Locate the cell with the specified text and output its (X, Y) center coordinate. 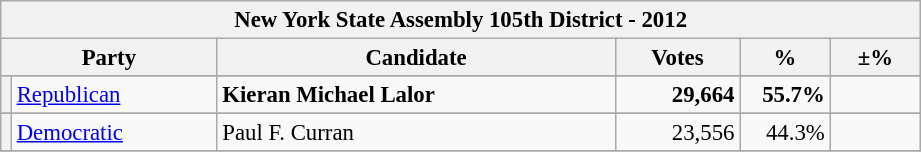
Candidate (416, 58)
55.7% (785, 95)
Democratic (114, 133)
Republican (114, 95)
44.3% (785, 133)
23,556 (678, 133)
Kieran Michael Lalor (416, 95)
±% (875, 58)
New York State Assembly 105th District - 2012 (461, 20)
% (785, 58)
Paul F. Curran (416, 133)
Party (109, 58)
Votes (678, 58)
29,664 (678, 95)
